Capture the cell that displays the provided text and extract its [x, y] central coordinate. 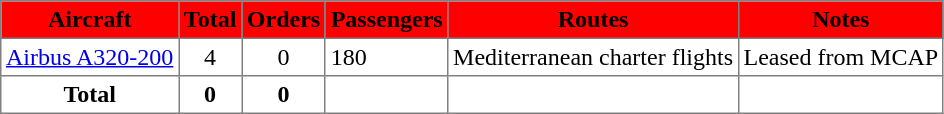
180 [386, 57]
Aircraft [90, 20]
Routes [593, 20]
Mediterranean charter flights [593, 57]
Passengers [386, 20]
Orders [284, 20]
Airbus A320-200 [90, 57]
Leased from MCAP [840, 57]
Notes [840, 20]
4 [210, 57]
